Locate the cell with the specified text and output its (x, y) center coordinate. 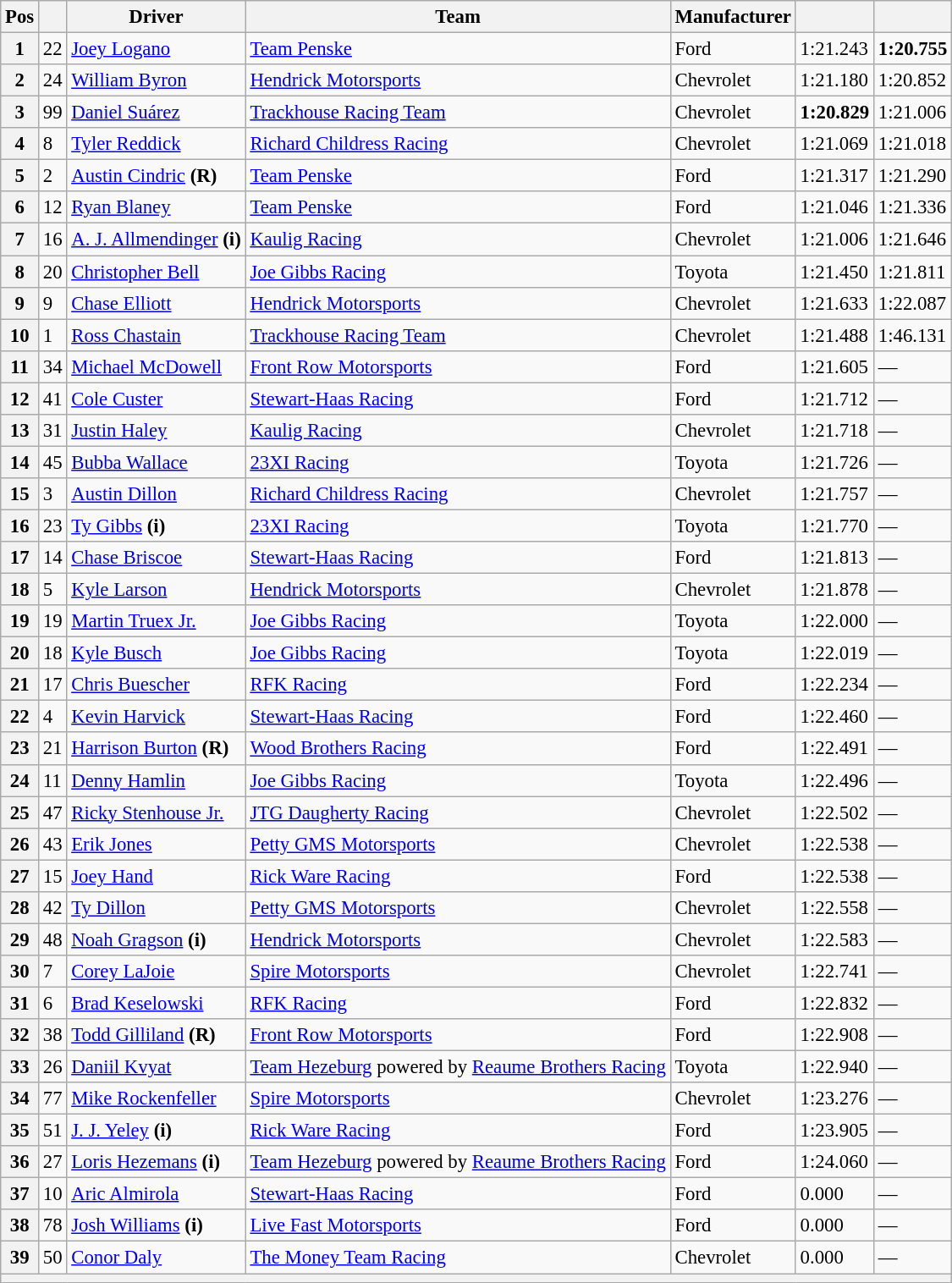
33 (20, 1067)
1:22.234 (834, 685)
1:21.290 (912, 176)
78 (52, 1226)
Daniel Suárez (156, 113)
35 (20, 1131)
Erik Jones (156, 844)
Ryan Blaney (156, 207)
1:21.450 (834, 272)
Manufacturer (733, 17)
Noah Gragson (i) (156, 939)
99 (52, 113)
1:22.460 (834, 717)
Todd Gilliland (R) (156, 1035)
1:22.000 (834, 621)
25 (20, 812)
1:22.940 (834, 1067)
William Byron (156, 80)
Martin Truex Jr. (156, 621)
1:21.726 (834, 462)
1:22.491 (834, 749)
Austin Cindric (R) (156, 176)
1:21.633 (834, 303)
Cole Custer (156, 399)
1:21.605 (834, 366)
1:23.276 (834, 1099)
A. J. Allmendinger (i) (156, 240)
Mike Rockenfeller (156, 1099)
Christopher Bell (156, 272)
28 (20, 908)
1:21.811 (912, 272)
Bubba Wallace (156, 462)
1:20.829 (834, 113)
1:20.755 (912, 49)
1:21.488 (834, 335)
1:22.019 (834, 653)
Chris Buescher (156, 685)
Wood Brothers Racing (458, 749)
Corey LaJoie (156, 972)
1:21.813 (834, 558)
Team (458, 17)
1:46.131 (912, 335)
The Money Team Racing (458, 1258)
1:22.583 (834, 939)
JTG Daugherty Racing (458, 812)
47 (52, 812)
39 (20, 1258)
48 (52, 939)
Ty Dillon (156, 908)
37 (20, 1194)
77 (52, 1099)
50 (52, 1258)
Ricky Stenhouse Jr. (156, 812)
1:21.878 (834, 590)
Justin Haley (156, 431)
Joey Logano (156, 49)
Kyle Busch (156, 653)
Denny Hamlin (156, 780)
32 (20, 1035)
Michael McDowell (156, 366)
1:21.770 (834, 526)
41 (52, 399)
Aric Almirola (156, 1194)
Tyler Reddick (156, 144)
36 (20, 1162)
Josh Williams (i) (156, 1226)
1:21.317 (834, 176)
1:21.712 (834, 399)
1:21.336 (912, 207)
51 (52, 1131)
30 (20, 972)
1:22.502 (834, 812)
Harrison Burton (R) (156, 749)
J. J. Yeley (i) (156, 1131)
Chase Elliott (156, 303)
Daniil Kvyat (156, 1067)
Joey Hand (156, 876)
42 (52, 908)
1:23.905 (834, 1131)
1:22.741 (834, 972)
1:24.060 (834, 1162)
1:21.069 (834, 144)
1:21.718 (834, 431)
1:21.646 (912, 240)
Ross Chastain (156, 335)
13 (20, 431)
1:21.757 (834, 494)
Ty Gibbs (i) (156, 526)
1:20.852 (912, 80)
45 (52, 462)
43 (52, 844)
1:21.046 (834, 207)
1:22.558 (834, 908)
1:22.087 (912, 303)
1:22.832 (834, 1003)
Driver (156, 17)
Conor Daly (156, 1258)
1:21.018 (912, 144)
29 (20, 939)
Loris Hezemans (i) (156, 1162)
1:22.908 (834, 1035)
Pos (20, 17)
Brad Keselowski (156, 1003)
Chase Briscoe (156, 558)
Kevin Harvick (156, 717)
1:21.243 (834, 49)
1:22.496 (834, 780)
Live Fast Motorsports (458, 1226)
Kyle Larson (156, 590)
1:21.180 (834, 80)
Austin Dillon (156, 494)
